Return the (x, y) coordinate for the center point of the cell that contains the specified text.  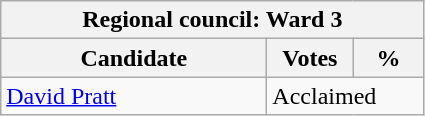
David Pratt (134, 96)
Candidate (134, 58)
Votes (310, 58)
% (388, 58)
Acclaimed (346, 96)
Regional council: Ward 3 (212, 20)
